For the text-containing cell, return its midpoint in [X, Y] coordinate format. 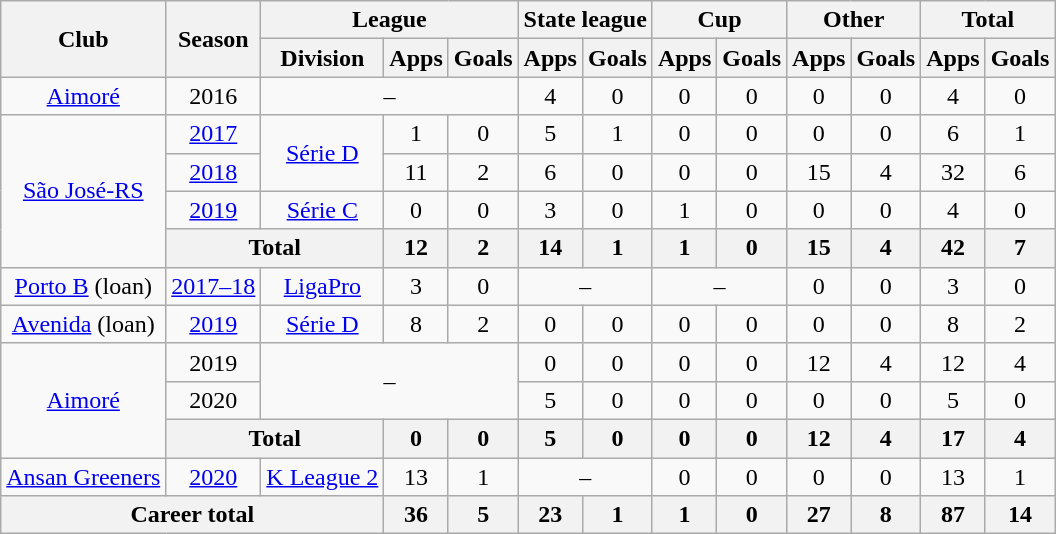
Season [214, 39]
23 [550, 515]
League [390, 20]
Cup [719, 20]
32 [953, 172]
Série C [322, 210]
K League 2 [322, 477]
2017–18 [214, 286]
27 [819, 515]
State league [585, 20]
Avenida (loan) [84, 324]
42 [953, 248]
2016 [214, 96]
87 [953, 515]
Club [84, 39]
Career total [192, 515]
7 [1020, 248]
LigaPro [322, 286]
Porto B (loan) [84, 286]
17 [953, 438]
Other [854, 20]
36 [416, 515]
11 [416, 172]
2017 [214, 134]
2018 [214, 172]
Division [322, 58]
Ansan Greeners [84, 477]
São José-RS [84, 191]
